Extract the [X, Y] coordinate from the center of the cell holding the provided text.  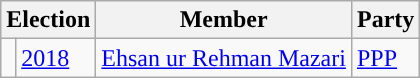
Party [385, 20]
Election [48, 20]
Ehsan ur Rehman Mazari [224, 58]
2018 [56, 58]
PPP [385, 58]
Member [224, 20]
